Capture the cell that displays the provided text and extract its (x, y) central coordinate. 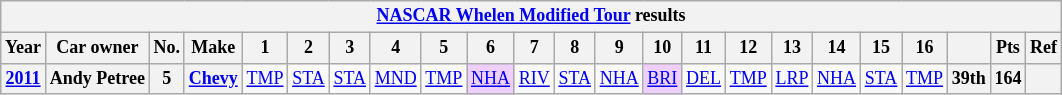
Year (24, 48)
Make (213, 48)
Ref (1044, 48)
7 (534, 48)
Pts (1008, 48)
9 (619, 48)
MND (396, 78)
8 (574, 48)
3 (350, 48)
NASCAR Whelen Modified Tour results (532, 16)
BRI (662, 78)
2011 (24, 78)
LRP (792, 78)
DEL (704, 78)
14 (837, 48)
Chevy (213, 78)
Andy Petree (97, 78)
13 (792, 48)
6 (491, 48)
Car owner (97, 48)
164 (1008, 78)
4 (396, 48)
RIV (534, 78)
No. (166, 48)
12 (748, 48)
1 (265, 48)
10 (662, 48)
15 (880, 48)
11 (704, 48)
39th (968, 78)
2 (308, 48)
16 (925, 48)
